Capture the cell that displays the provided text and extract its [X, Y] central coordinate. 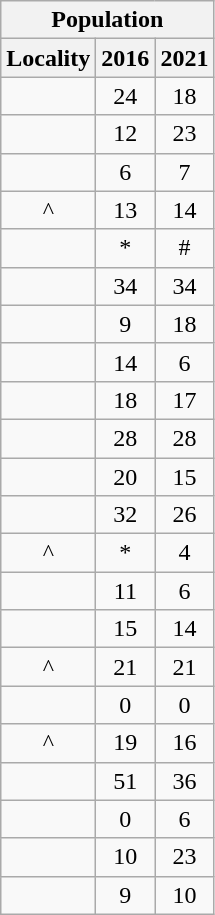
19 [126, 743]
36 [184, 781]
20 [126, 477]
4 [184, 553]
2021 [184, 58]
7 [184, 172]
13 [126, 210]
16 [184, 743]
12 [126, 134]
Locality [48, 58]
24 [126, 96]
17 [184, 400]
51 [126, 781]
32 [126, 515]
Population [108, 20]
2016 [126, 58]
26 [184, 515]
# [184, 248]
11 [126, 591]
